Extract the [X, Y] coordinate from the center of the cell holding the provided text.  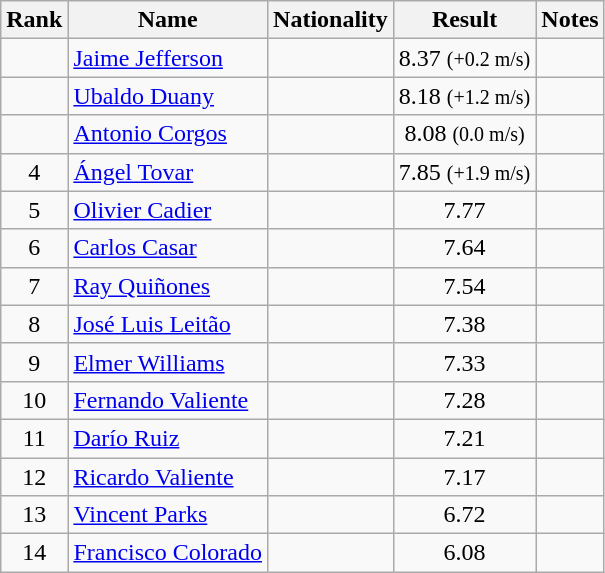
Francisco Colorado [168, 553]
Ángel Tovar [168, 172]
7.85 (+1.9 m/s) [464, 172]
Ubaldo Duany [168, 96]
12 [34, 477]
7.54 [464, 286]
Rank [34, 20]
Jaime Jefferson [168, 58]
11 [34, 438]
7.21 [464, 438]
7.38 [464, 324]
7.77 [464, 210]
8.18 (+1.2 m/s) [464, 96]
14 [34, 553]
Vincent Parks [168, 515]
Carlos Casar [168, 248]
Darío Ruiz [168, 438]
6.08 [464, 553]
7 [34, 286]
7.33 [464, 362]
8.08 (0.0 m/s) [464, 134]
4 [34, 172]
7.64 [464, 248]
8.37 (+0.2 m/s) [464, 58]
Name [168, 20]
8 [34, 324]
10 [34, 400]
5 [34, 210]
Notes [570, 20]
Result [464, 20]
Antonio Corgos [168, 134]
José Luis Leitão [168, 324]
Elmer Williams [168, 362]
Fernando Valiente [168, 400]
Ray Quiñones [168, 286]
13 [34, 515]
6.72 [464, 515]
7.17 [464, 477]
Ricardo Valiente [168, 477]
7.28 [464, 400]
Nationality [331, 20]
6 [34, 248]
9 [34, 362]
Olivier Cadier [168, 210]
